Scan for the cell matching the given text and deliver its (x, y) coordinate at center. 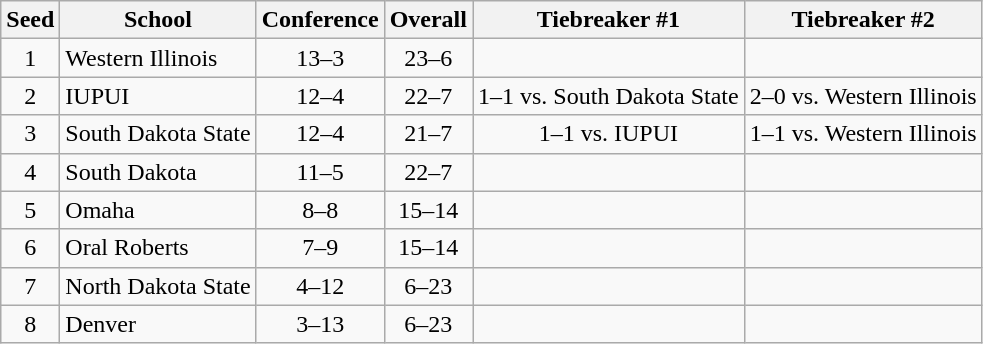
11–5 (320, 172)
23–6 (428, 58)
Western Illinois (158, 58)
Seed (30, 20)
3 (30, 134)
Conference (320, 20)
Oral Roberts (158, 248)
2–0 vs. Western Illinois (863, 96)
1 (30, 58)
Denver (158, 324)
7 (30, 286)
6 (30, 248)
1–1 vs. South Dakota State (608, 96)
8 (30, 324)
8–8 (320, 210)
Overall (428, 20)
7–9 (320, 248)
4 (30, 172)
South Dakota (158, 172)
5 (30, 210)
South Dakota State (158, 134)
3–13 (320, 324)
1–1 vs. IUPUI (608, 134)
1–1 vs. Western Illinois (863, 134)
21–7 (428, 134)
North Dakota State (158, 286)
School (158, 20)
2 (30, 96)
13–3 (320, 58)
4–12 (320, 286)
Omaha (158, 210)
Tiebreaker #2 (863, 20)
IUPUI (158, 96)
Tiebreaker #1 (608, 20)
